Search for the cell housing the specified text and yield its [x, y] center coordinate. 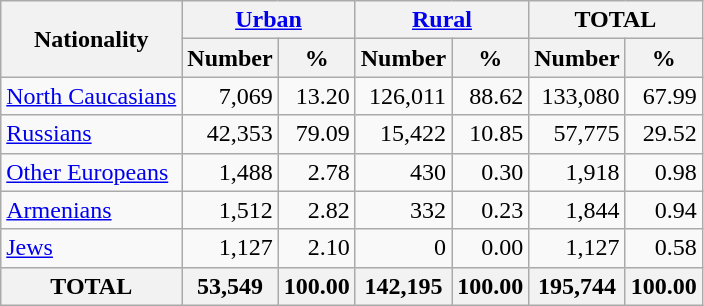
0.58 [664, 248]
29.52 [664, 134]
332 [403, 210]
1,512 [230, 210]
Other Europeans [92, 172]
Russians [92, 134]
1,844 [577, 210]
2.10 [316, 248]
0.94 [664, 210]
Rural [442, 20]
195,744 [577, 286]
Armenians [92, 210]
0.00 [490, 248]
0.30 [490, 172]
0 [403, 248]
42,353 [230, 134]
1,488 [230, 172]
79.09 [316, 134]
2.82 [316, 210]
Nationality [92, 39]
57,775 [577, 134]
15,422 [403, 134]
North Caucasians [92, 96]
1,918 [577, 172]
67.99 [664, 96]
53,549 [230, 286]
13.20 [316, 96]
0.98 [664, 172]
0.23 [490, 210]
2.78 [316, 172]
7,069 [230, 96]
430 [403, 172]
Urban [268, 20]
10.85 [490, 134]
142,195 [403, 286]
133,080 [577, 96]
88.62 [490, 96]
126,011 [403, 96]
Jews [92, 248]
